Locate the cell with the specified text and output its [x, y] center coordinate. 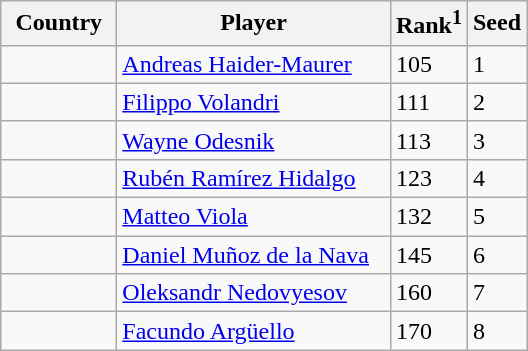
113 [428, 140]
2 [496, 102]
Oleksandr Nedovyesov [254, 293]
5 [496, 217]
160 [428, 293]
1 [496, 64]
132 [428, 217]
145 [428, 255]
Player [254, 24]
Rubén Ramírez Hidalgo [254, 178]
4 [496, 178]
Filippo Volandri [254, 102]
3 [496, 140]
Wayne Odesnik [254, 140]
Andreas Haider-Maurer [254, 64]
Facundo Argüello [254, 331]
105 [428, 64]
170 [428, 331]
6 [496, 255]
7 [496, 293]
Country [59, 24]
Rank1 [428, 24]
123 [428, 178]
Daniel Muñoz de la Nava [254, 255]
111 [428, 102]
Seed [496, 24]
8 [496, 331]
Matteo Viola [254, 217]
